Capture the cell that displays the provided text and extract its [X, Y] central coordinate. 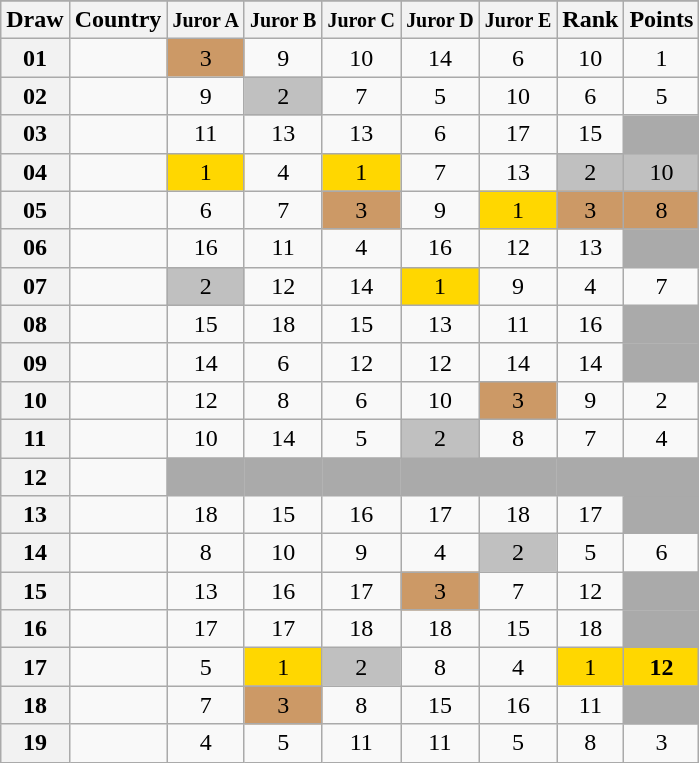
Points [662, 20]
Juror C [362, 20]
02 [35, 96]
Juror A [206, 20]
06 [35, 248]
Country [118, 20]
03 [35, 134]
Juror B [283, 20]
05 [35, 210]
Rank [590, 20]
Draw [35, 20]
Juror E [518, 20]
08 [35, 324]
Juror D [440, 20]
19 [35, 743]
01 [35, 58]
04 [35, 172]
09 [35, 362]
07 [35, 286]
